Search for the cell housing the specified text and yield its (x, y) center coordinate. 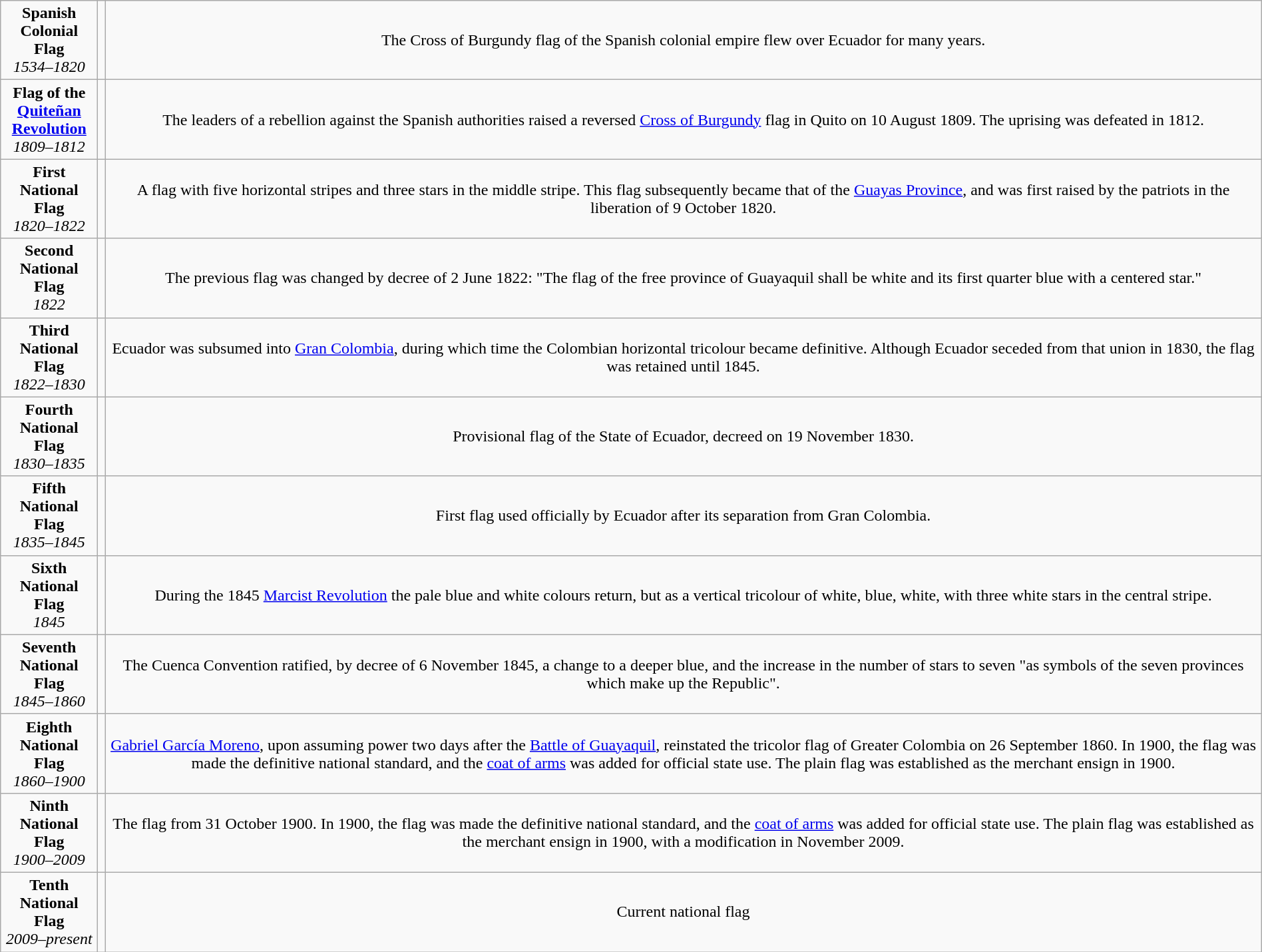
First National Flag1820–1822 (49, 198)
Current national flag (683, 912)
Provisional flag of the State of Ecuador, decreed on 19 November 1830. (683, 437)
Seventh National Flag1845–1860 (49, 674)
The Cross of Burgundy flag of the Spanish colonial empire flew over Ecuador for many years. (683, 40)
Second National Flag1822 (49, 278)
Sixth National Flag1845 (49, 595)
Flag of the Quiteñan Revolution1809–1812 (49, 120)
Ninth National Flag1900–2009 (49, 832)
Tenth National Flag2009–present (49, 912)
First flag used officially by Ecuador after its separation from Gran Colombia. (683, 515)
Spanish Colonial Flag1534–1820 (49, 40)
Third National Flag1822–1830 (49, 357)
Eighth National Flag1860–1900 (49, 754)
Fourth National Flag1830–1835 (49, 437)
Fifth National Flag1835–1845 (49, 515)
